Extract the [X, Y] coordinate from the center of the cell holding the provided text.  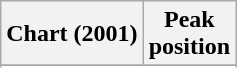
Peakposition [189, 34]
Chart (2001) [72, 34]
